Scan for the cell matching the given text and deliver its (X, Y) coordinate at center. 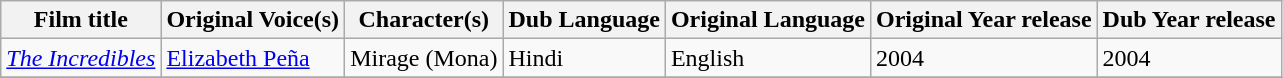
Original Voice(s) (253, 20)
Dub Year release (1189, 20)
Original Year release (984, 20)
English (768, 58)
Mirage (Mona) (424, 58)
Hindi (584, 58)
Film title (81, 20)
Character(s) (424, 20)
Dub Language (584, 20)
The Incredibles (81, 58)
Original Language (768, 20)
Elizabeth Peña (253, 58)
